Capture the cell that displays the provided text and extract its [x, y] central coordinate. 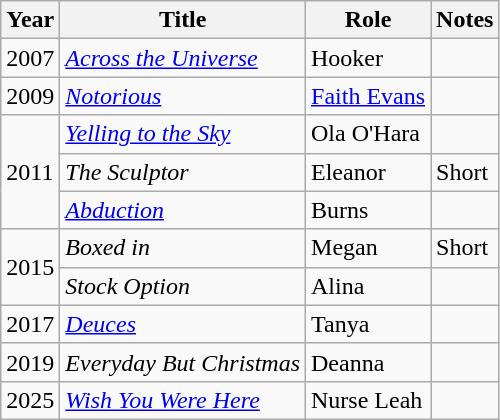
2025 [30, 400]
2017 [30, 324]
Year [30, 20]
Abduction [183, 210]
Everyday But Christmas [183, 362]
Faith Evans [368, 96]
Tanya [368, 324]
2009 [30, 96]
Wish You Were Here [183, 400]
Role [368, 20]
Eleanor [368, 172]
Ola O'Hara [368, 134]
Across the Universe [183, 58]
2015 [30, 267]
2007 [30, 58]
Alina [368, 286]
Stock Option [183, 286]
Notorious [183, 96]
Notes [465, 20]
The Sculptor [183, 172]
Boxed in [183, 248]
Hooker [368, 58]
Title [183, 20]
Yelling to the Sky [183, 134]
Nurse Leah [368, 400]
Deuces [183, 324]
Megan [368, 248]
2019 [30, 362]
2011 [30, 172]
Burns [368, 210]
Deanna [368, 362]
